From the cell containing the given text, extract its center point as (X, Y) coordinate. 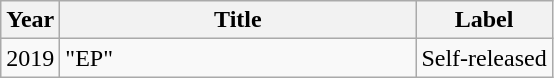
Self-released (484, 58)
Label (484, 20)
"EP" (238, 58)
Year (30, 20)
Title (238, 20)
2019 (30, 58)
